Capture the cell that displays the provided text and extract its (X, Y) central coordinate. 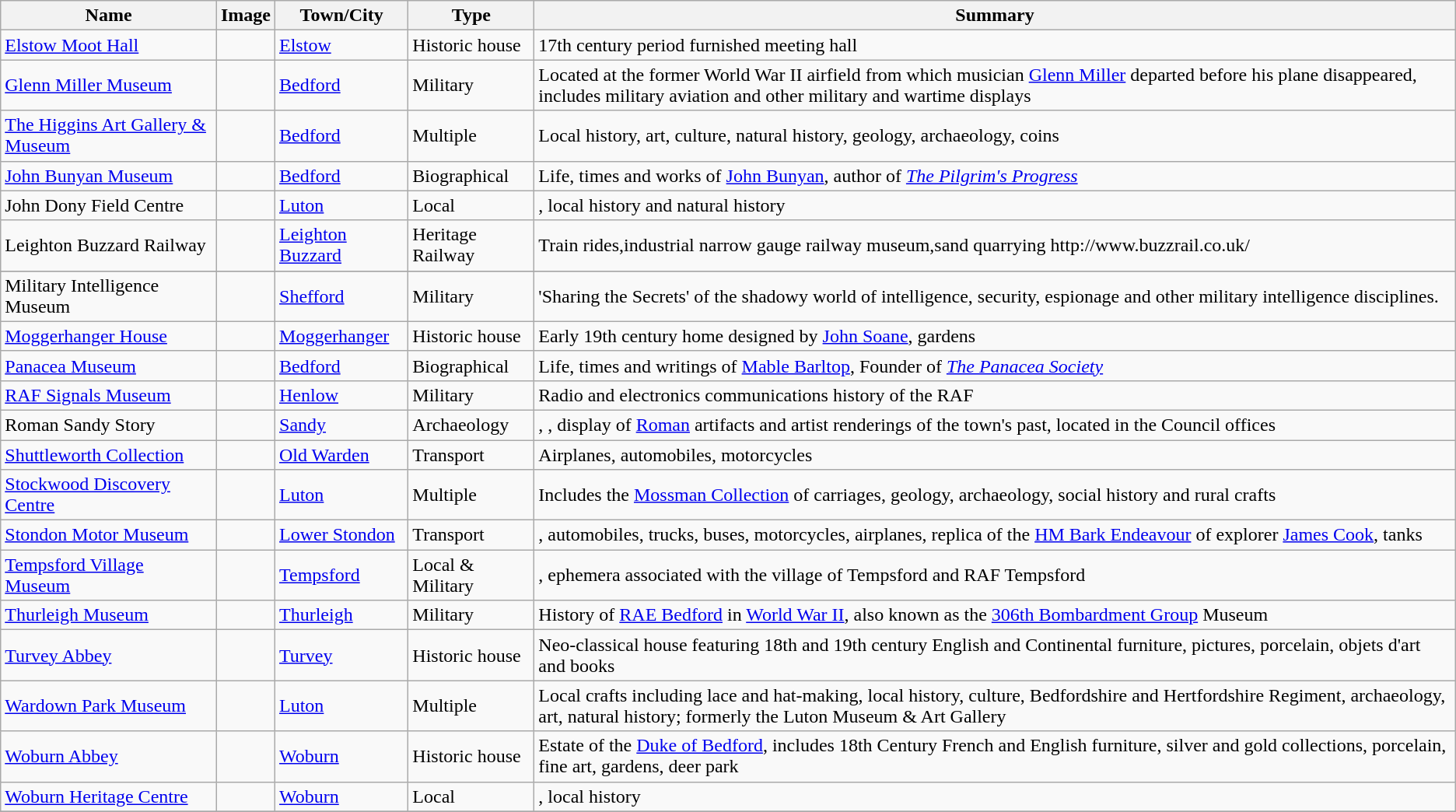
History of RAE Bedford in World War II, also known as the 306th Bombardment Group Museum (995, 615)
, , display of Roman artifacts and artist renderings of the town's past, located in the Council offices (995, 425)
Type (471, 16)
Shuttleworth Collection (109, 455)
, local history and natural history (995, 205)
Includes the Mossman Collection of carriages, geology, archaeology, social history and rural crafts (995, 495)
Leighton Buzzard Railway (109, 246)
Moggerhanger House (109, 336)
Henlow (342, 395)
Leighton Buzzard (342, 246)
Tempsford Village Museum (109, 576)
Neo-classical house featuring 18th and 19th century English and Continental furniture, pictures, porcelain, objets d'art and books (995, 655)
Image (246, 16)
Heritage Railway (471, 246)
RAF Signals Museum (109, 395)
Train rides,industrial narrow gauge railway museum,sand quarrying http://www.buzzrail.co.uk/ (995, 246)
Stockwood Discovery Centre (109, 495)
Life, times and works of John Bunyan, author of The Pilgrim's Progress (995, 176)
Stondon Motor Museum (109, 535)
Sandy (342, 425)
Airplanes, automobiles, motorcycles (995, 455)
Roman Sandy Story (109, 425)
Lower Stondon (342, 535)
Thurleigh (342, 615)
Life, times and writings of Mable Barltop, Founder of The Panacea Society (995, 366)
John Bunyan Museum (109, 176)
Radio and electronics communications history of the RAF (995, 395)
Town/City (342, 16)
Old Warden (342, 455)
, automobiles, trucks, buses, motorcycles, airplanes, replica of the HM Bark Endeavour of explorer James Cook, tanks (995, 535)
Name (109, 16)
Thurleigh Museum (109, 615)
Panacea Museum (109, 366)
Local history, art, culture, natural history, geology, archaeology, coins (995, 135)
Tempsford (342, 576)
Turvey Abbey (109, 655)
Early 19th century home designed by John Soane, gardens (995, 336)
Moggerhanger (342, 336)
John Dony Field Centre (109, 205)
Summary (995, 16)
, ephemera associated with the village of Tempsford and RAF Tempsford (995, 576)
Woburn Heritage Centre (109, 796)
Local & Military (471, 576)
Elstow (342, 45)
Wardown Park Museum (109, 706)
17th century period furnished meeting hall (995, 45)
Military Intelligence Museum (109, 296)
Elstow Moot Hall (109, 45)
Shefford (342, 296)
Archaeology (471, 425)
The Higgins Art Gallery & Museum (109, 135)
'Sharing the Secrets' of the shadowy world of intelligence, security, espionage and other military intelligence disciplines. (995, 296)
, local history (995, 796)
Turvey (342, 655)
Glenn Miller Museum (109, 86)
Woburn Abbey (109, 756)
